Scan for the cell matching the given text and deliver its (X, Y) coordinate at center. 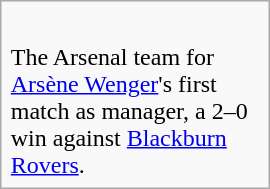
The Arsenal team for Arsène Wenger's first match as manager, a 2–0 win against Blackburn Rovers. (134, 111)
